For the text-containing cell, return its midpoint in [X, Y] coordinate format. 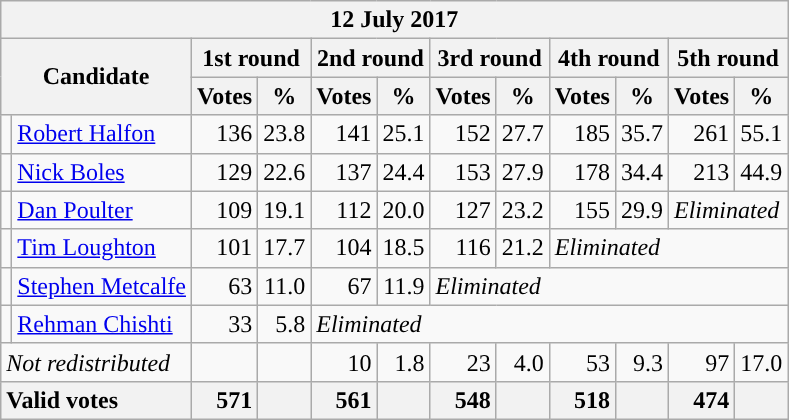
21.2 [522, 248]
518 [582, 400]
Tim Loughton [102, 248]
29.9 [642, 210]
27.7 [522, 134]
67 [344, 286]
Robert Halfon [102, 134]
101 [224, 248]
Rehman Chishti [102, 324]
10 [344, 362]
1st round [250, 58]
20.0 [404, 210]
55.1 [762, 134]
178 [582, 172]
155 [582, 210]
137 [344, 172]
5.8 [284, 324]
23 [463, 362]
474 [701, 400]
112 [344, 210]
213 [701, 172]
Not redistributed [96, 362]
23.2 [522, 210]
35.7 [642, 134]
9.3 [642, 362]
571 [224, 400]
116 [463, 248]
24.4 [404, 172]
Candidate [96, 77]
17.0 [762, 362]
11.9 [404, 286]
25.1 [404, 134]
548 [463, 400]
4th round [608, 58]
11.0 [284, 286]
34.4 [642, 172]
Valid votes [96, 400]
23.8 [284, 134]
33 [224, 324]
97 [701, 362]
5th round [728, 58]
63 [224, 286]
127 [463, 210]
561 [344, 400]
4.0 [522, 362]
3rd round [490, 58]
141 [344, 134]
27.9 [522, 172]
104 [344, 248]
185 [582, 134]
53 [582, 362]
Nick Boles [102, 172]
153 [463, 172]
17.7 [284, 248]
1.8 [404, 362]
44.9 [762, 172]
12 July 2017 [394, 20]
261 [701, 134]
109 [224, 210]
Dan Poulter [102, 210]
19.1 [284, 210]
22.6 [284, 172]
Stephen Metcalfe [102, 286]
2nd round [370, 58]
152 [463, 134]
136 [224, 134]
18.5 [404, 248]
129 [224, 172]
